Return the [x, y] coordinate for the center point of the cell that contains the specified text.  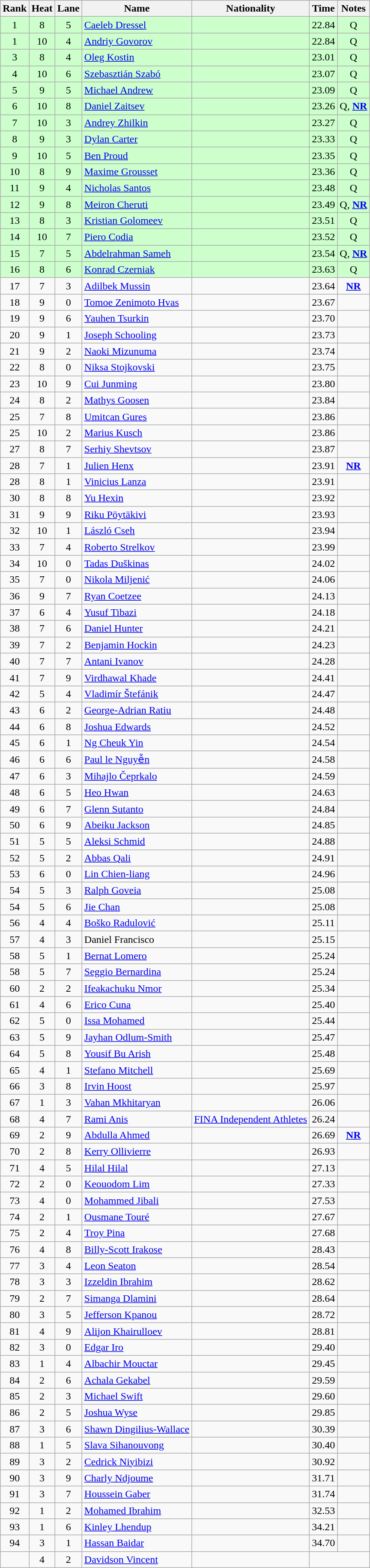
Oleg Kostin [137, 57]
24.91 [324, 858]
24.59 [324, 776]
Antani Ivanov [137, 661]
23.67 [324, 302]
39 [15, 645]
66 [15, 1086]
30.39 [324, 1429]
Houssein Gaber [137, 1494]
Yousif Bu Arish [137, 1053]
Daniel Zaitsev [137, 106]
31.74 [324, 1494]
17 [15, 286]
Paul le Nguyễn [137, 760]
23.92 [324, 498]
Boško Radulović [137, 923]
Simanga Dlamini [137, 1298]
23.49 [324, 205]
27.68 [324, 1233]
Meiron Cheruti [137, 205]
48 [15, 792]
26.24 [324, 1119]
24 [15, 400]
Maxime Grousset [137, 172]
29.40 [324, 1347]
26.06 [324, 1102]
23.07 [324, 74]
14 [15, 237]
Aleksi Schmid [137, 841]
69 [15, 1135]
75 [15, 1233]
23.64 [324, 286]
Konrad Czerniak [137, 270]
68 [15, 1119]
27.67 [324, 1217]
91 [15, 1494]
24.21 [324, 629]
23.35 [324, 155]
83 [15, 1363]
24.58 [324, 760]
45 [15, 743]
Serhiy Shevtsov [137, 449]
26.69 [324, 1135]
24.85 [324, 825]
93 [15, 1527]
23.48 [324, 188]
36 [15, 596]
Ousmane Touré [137, 1217]
29.85 [324, 1413]
Piero Codia [137, 237]
Lane [69, 9]
23.94 [324, 531]
Ralph Goveia [137, 891]
Rank [15, 9]
Cui Junming [137, 384]
Yusuf Tibazi [137, 612]
24.18 [324, 612]
Caeleb Dressel [137, 25]
38 [15, 629]
34.70 [324, 1543]
Alijon Khairulloev [137, 1331]
34 [15, 563]
Andrey Zhilkin [137, 123]
Troy Pina [137, 1233]
50 [15, 825]
24.13 [324, 596]
Umitcan Gures [137, 416]
28.64 [324, 1298]
23.26 [324, 106]
43 [15, 710]
Lin Chien-liang [137, 874]
24.06 [324, 580]
23.93 [324, 515]
90 [15, 1478]
Marius Kusch [137, 433]
Tadas Duškinas [137, 563]
23.73 [324, 335]
Tomoe Zenimoto Hvas [137, 302]
21 [15, 351]
28.54 [324, 1266]
Charly Ndjoume [137, 1478]
61 [15, 1005]
Issa Mohamed [137, 1021]
92 [15, 1511]
László Cseh [137, 531]
29.59 [324, 1380]
23.36 [324, 172]
49 [15, 809]
30 [15, 498]
Kinley Lhendup [137, 1527]
Billy-Scott Irakose [137, 1249]
25.44 [324, 1021]
23.70 [324, 319]
Daniel Hunter [137, 629]
Notes [354, 9]
Roberto Strelkov [137, 547]
Nicholas Santos [137, 188]
Ng Cheuk Yin [137, 743]
Jie Chan [137, 907]
Time [324, 9]
Edgar Iro [137, 1347]
Vahan Mkhitaryan [137, 1102]
Achala Gekabel [137, 1380]
42 [15, 694]
28.72 [324, 1315]
Jayhan Odlum-Smith [137, 1037]
Davidson Vincent [137, 1559]
84 [15, 1380]
78 [15, 1282]
Mihajlo Čeprkalo [137, 776]
Erico Cuna [137, 1005]
27 [15, 449]
24.02 [324, 563]
Hassan Baidar [137, 1543]
Michael Swift [137, 1396]
23.63 [324, 270]
25.69 [324, 1070]
27.13 [324, 1168]
Jefferson Kpanou [137, 1315]
56 [15, 923]
24.96 [324, 874]
Leon Seaton [137, 1266]
94 [15, 1543]
Virdhawal Khade [137, 677]
Vinicius Lanza [137, 482]
28.43 [324, 1249]
33 [15, 547]
25.15 [324, 939]
23.33 [324, 139]
Mathys Goosen [137, 400]
Abbas Qali [137, 858]
23 [15, 384]
Cedrick Niyibizi [137, 1462]
30.92 [324, 1462]
28.81 [324, 1331]
46 [15, 760]
23.99 [324, 547]
23.75 [324, 367]
Bernat Lomero [137, 956]
44 [15, 727]
Heo Hwan [137, 792]
Kristian Golomeev [137, 221]
Mohamed Ibrahim [137, 1511]
71 [15, 1168]
Keouodom Lim [137, 1184]
Benjamin Hockin [137, 645]
Nationality [251, 9]
80 [15, 1315]
62 [15, 1021]
35 [15, 580]
23.27 [324, 123]
25.47 [324, 1037]
11 [15, 188]
53 [15, 874]
27.33 [324, 1184]
32 [15, 531]
Abeiku Jackson [137, 825]
60 [15, 988]
24.88 [324, 841]
41 [15, 677]
Dylan Carter [137, 139]
FINA Independent Athletes [251, 1119]
23.74 [324, 351]
23.87 [324, 449]
63 [15, 1037]
20 [15, 335]
31.71 [324, 1478]
24.84 [324, 809]
23.51 [324, 221]
65 [15, 1070]
Irvin Hoost [137, 1086]
23.52 [324, 237]
74 [15, 1217]
24.47 [324, 694]
86 [15, 1413]
Glenn Sutanto [137, 809]
23.84 [324, 400]
25.11 [324, 923]
24.48 [324, 710]
82 [15, 1347]
28.62 [324, 1282]
34.21 [324, 1527]
Michael Andrew [137, 90]
52 [15, 858]
Yu Hexin [137, 498]
12 [15, 205]
Mohammed Jibali [137, 1201]
70 [15, 1152]
Joseph Schooling [137, 335]
Julien Henx [137, 465]
24.52 [324, 727]
23.80 [324, 384]
73 [15, 1201]
Abdelrahman Sameh [137, 253]
47 [15, 776]
Joshua Wyse [137, 1413]
24.63 [324, 792]
Izzeldin Ibrahim [137, 1282]
89 [15, 1462]
24.54 [324, 743]
26.93 [324, 1152]
85 [15, 1396]
57 [15, 939]
Seggio Bernardina [137, 972]
23.09 [324, 90]
Yauhen Tsurkin [137, 319]
25.48 [324, 1053]
23.01 [324, 57]
23.54 [324, 253]
Niksa Stojkovski [137, 367]
88 [15, 1445]
Szebasztián Szabó [137, 74]
37 [15, 612]
Riku Pöytäkivi [137, 515]
16 [15, 270]
Ben Proud [137, 155]
25.97 [324, 1086]
76 [15, 1249]
Hilal Hilal [137, 1168]
Adilbek Mussin [137, 286]
15 [15, 253]
Joshua Edwards [137, 727]
25.34 [324, 988]
13 [15, 221]
24.41 [324, 677]
Slava Sihanouvong [137, 1445]
Rami Anis [137, 1119]
Ifeakachuku Nmor [137, 988]
Naoki Mizunuma [137, 351]
19 [15, 319]
Heat [42, 9]
George-Adrian Ratiu [137, 710]
22 [15, 367]
29.60 [324, 1396]
Vladimír Štefánik [137, 694]
72 [15, 1184]
24.28 [324, 661]
Nikola Miljenić [137, 580]
24.23 [324, 645]
87 [15, 1429]
51 [15, 841]
79 [15, 1298]
Stefano Mitchell [137, 1070]
Name [137, 9]
31 [15, 515]
77 [15, 1266]
Ryan Coetzee [137, 596]
27.53 [324, 1201]
67 [15, 1102]
Daniel Francisco [137, 939]
32.53 [324, 1511]
81 [15, 1331]
40 [15, 661]
Andriy Govorov [137, 41]
30.40 [324, 1445]
Kerry Ollivierre [137, 1152]
Albachir Mouctar [137, 1363]
Shawn Dingilius-Wallace [137, 1429]
Abdulla Ahmed [137, 1135]
25.40 [324, 1005]
64 [15, 1053]
29.45 [324, 1363]
18 [15, 302]
